Capture the cell that displays the provided text and extract its (x, y) central coordinate. 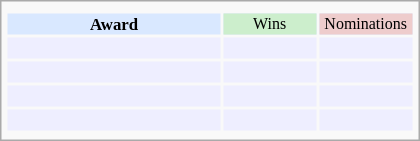
Nominations (366, 24)
Wins (270, 24)
Award (114, 24)
